Detect which cell encompasses the target text, then output its [x, y] center coordinate. 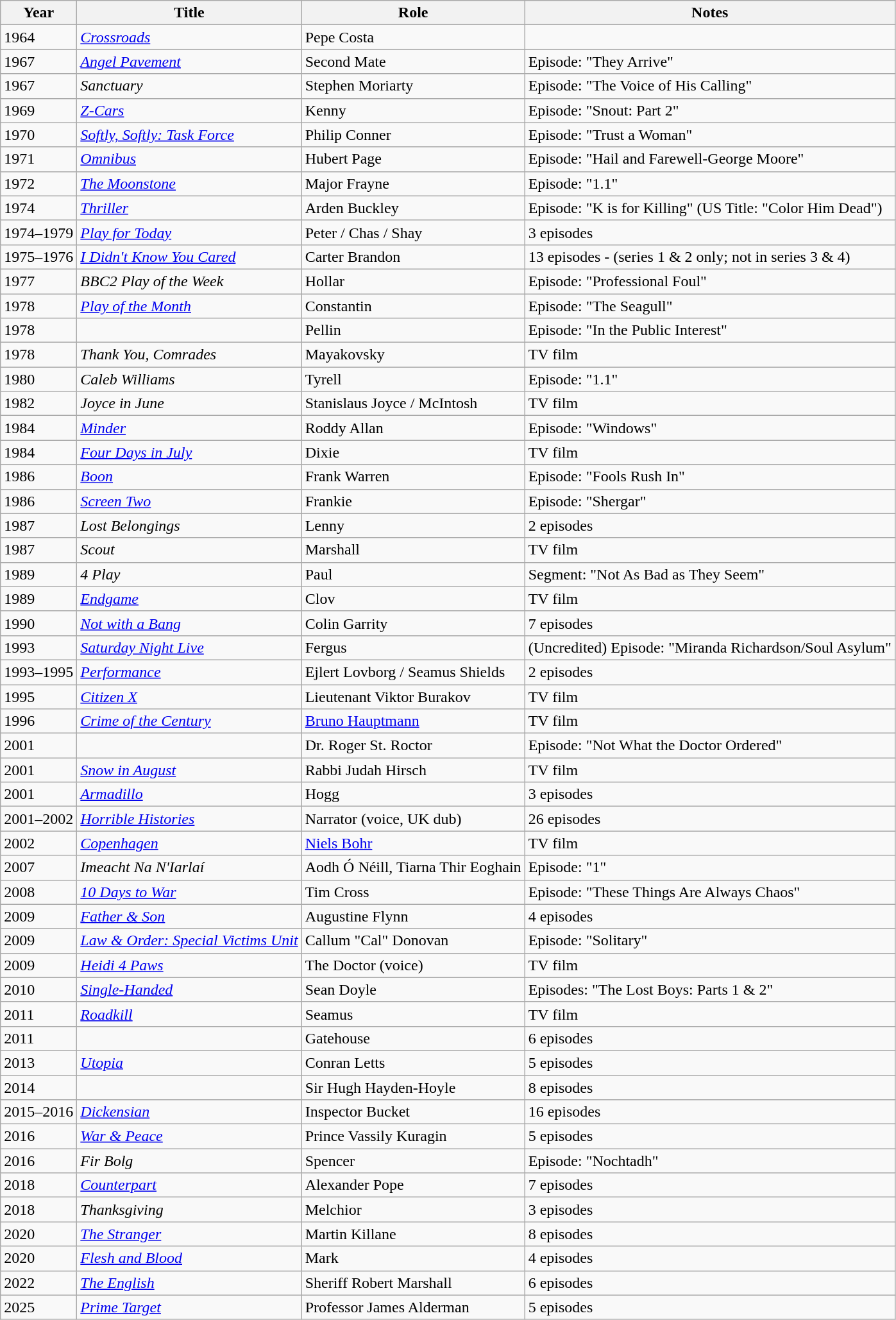
13 episodes - (series 1 & 2 only; not in series 3 & 4) [709, 257]
Heidi 4 Paws [189, 965]
Play of the Month [189, 306]
Fergus [413, 647]
2015–2016 [38, 1112]
Hollar [413, 281]
Roddy Allan [413, 428]
I Didn't Know You Cared [189, 257]
2008 [38, 892]
Episode: "Shergar" [709, 501]
Crossroads [189, 37]
Major Frayne [413, 184]
Title [189, 13]
Episode: "In the Public Interest" [709, 330]
1993 [38, 647]
1995 [38, 696]
Episode: "Nochtadh" [709, 1161]
Hogg [413, 794]
Professor James Alderman [413, 1307]
Stephen Moriarty [413, 86]
Roadkill [189, 1014]
BBC2 Play of the Week [189, 281]
Ejlert Lovborg / Seamus Shields [413, 672]
Copenhagen [189, 843]
Clov [413, 599]
Episode: "The Voice of His Calling" [709, 86]
Role [413, 13]
Flesh and Blood [189, 1258]
1971 [38, 159]
Caleb Williams [189, 379]
Pellin [413, 330]
Arden Buckley [413, 208]
26 episodes [709, 819]
1975–1976 [38, 257]
Second Mate [413, 62]
Marshall [413, 550]
Episode: "Fools Rush In" [709, 477]
War & Peace [189, 1136]
The Moonstone [189, 184]
2010 [38, 990]
Not with a Bang [189, 623]
Callum "Cal" Donovan [413, 941]
2025 [38, 1307]
Notes [709, 13]
Single-Handed [189, 990]
Thank You, Comrades [189, 355]
Inspector Bucket [413, 1112]
Episode: "The Seagull" [709, 306]
Gatehouse [413, 1038]
Frank Warren [413, 477]
Mayakovsky [413, 355]
Alexander Pope [413, 1185]
2007 [38, 868]
Martin Killane [413, 1234]
Performance [189, 672]
Counterpart [189, 1185]
Lieutenant Viktor Burakov [413, 696]
Father & Son [189, 916]
Mark [413, 1258]
Fir Bolg [189, 1161]
Episode: "Windows" [709, 428]
1974–1979 [38, 232]
1996 [38, 721]
Augustine Flynn [413, 916]
The English [189, 1283]
Paul [413, 574]
1993–1995 [38, 672]
2001–2002 [38, 819]
1982 [38, 404]
Episode: "These Things Are Always Chaos" [709, 892]
Lenny [413, 526]
Year [38, 13]
Endgame [189, 599]
1977 [38, 281]
Constantin [413, 306]
Segment: "Not As Bad as They Seem" [709, 574]
Episodes: "The Lost Boys: Parts 1 & 2" [709, 990]
1972 [38, 184]
Imeacht Na N'Iarlaí [189, 868]
Episode: "1" [709, 868]
Prince Vassily Kuragin [413, 1136]
Dr. Roger St. Roctor [413, 746]
2014 [38, 1088]
2013 [38, 1063]
Omnibus [189, 159]
4 Play [189, 574]
Boon [189, 477]
Seamus [413, 1014]
1964 [38, 37]
1980 [38, 379]
Aodh Ó Néill, Tiarna Thir Eoghain [413, 868]
Hubert Page [413, 159]
Niels Bohr [413, 843]
Episode: "Not What the Doctor Ordered" [709, 746]
Snow in August [189, 770]
16 episodes [709, 1112]
10 Days to War [189, 892]
Thanksgiving [189, 1210]
Sir Hugh Hayden-Hoyle [413, 1088]
Scout [189, 550]
Colin Garrity [413, 623]
Spencer [413, 1161]
Saturday Night Live [189, 647]
2022 [38, 1283]
Angel Pavement [189, 62]
Melchior [413, 1210]
Episode: "Professional Foul" [709, 281]
Four Days in July [189, 452]
Z-Cars [189, 110]
Episode: "They Arrive" [709, 62]
Episode: "Snout: Part 2" [709, 110]
Lost Belongings [189, 526]
Rabbi Judah Hirsch [413, 770]
Sheriff Robert Marshall [413, 1283]
Law & Order: Special Victims Unit [189, 941]
Sanctuary [189, 86]
Armadillo [189, 794]
Tim Cross [413, 892]
The Stranger [189, 1234]
Softly, Softly: Task Force [189, 135]
1969 [38, 110]
The Doctor (voice) [413, 965]
Play for Today [189, 232]
Philip Conner [413, 135]
Horrible Histories [189, 819]
Frankie [413, 501]
Kenny [413, 110]
Screen Two [189, 501]
Dixie [413, 452]
Minder [189, 428]
Joyce in June [189, 404]
Narrator (voice, UK dub) [413, 819]
Dickensian [189, 1112]
Carter Brandon [413, 257]
Bruno Hauptmann [413, 721]
1974 [38, 208]
Peter / Chas / Shay [413, 232]
Crime of the Century [189, 721]
Sean Doyle [413, 990]
Stanislaus Joyce / McIntosh [413, 404]
Prime Target [189, 1307]
Citizen X [189, 696]
Episode: "Trust a Woman" [709, 135]
Pepe Costa [413, 37]
1990 [38, 623]
2002 [38, 843]
Tyrell [413, 379]
Thriller [189, 208]
Utopia [189, 1063]
1970 [38, 135]
(Uncredited) Episode: "Miranda Richardson/Soul Asylum" [709, 647]
Episode: "K is for Killing" (US Title: "Color Him Dead") [709, 208]
Episode: "Hail and Farewell-George Moore" [709, 159]
Conran Letts [413, 1063]
Episode: "Solitary" [709, 941]
